Determine the [X, Y] coordinate at the center of the cell enclosing the given text.  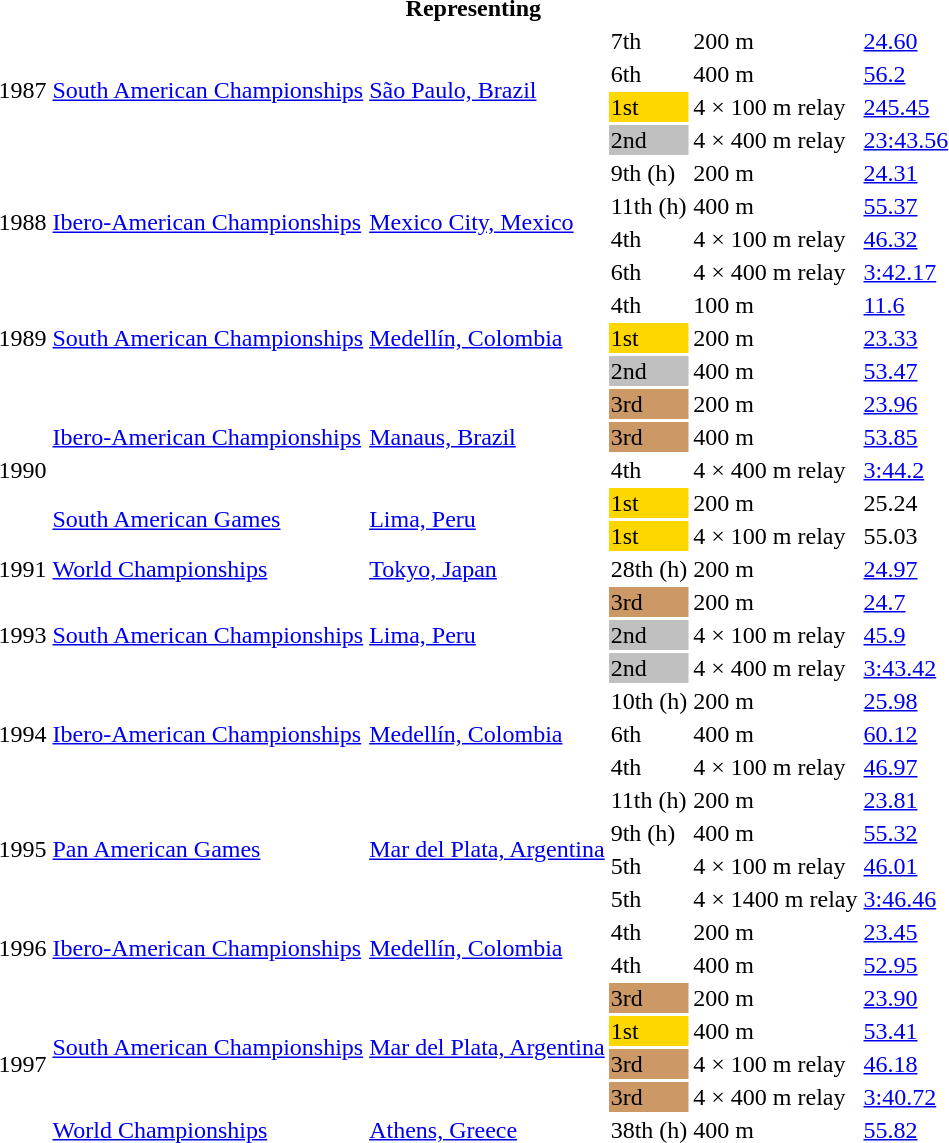
10th (h) [649, 701]
Pan American Games [208, 850]
7th [649, 41]
Mexico City, Mexico [487, 222]
Tokyo, Japan [487, 569]
World Championships [208, 569]
4 × 1400 m relay [776, 899]
28th (h) [649, 569]
Manaus, Brazil [487, 437]
São Paulo, Brazil [487, 90]
100 m [776, 305]
South American Games [208, 520]
